Determine the [X, Y] coordinate at the center of the cell enclosing the given text.  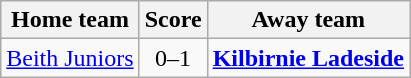
Score [173, 20]
0–1 [173, 58]
Kilbirnie Ladeside [308, 58]
Home team [70, 20]
Away team [308, 20]
Beith Juniors [70, 58]
